Detect which cell encompasses the target text, then output its (X, Y) center coordinate. 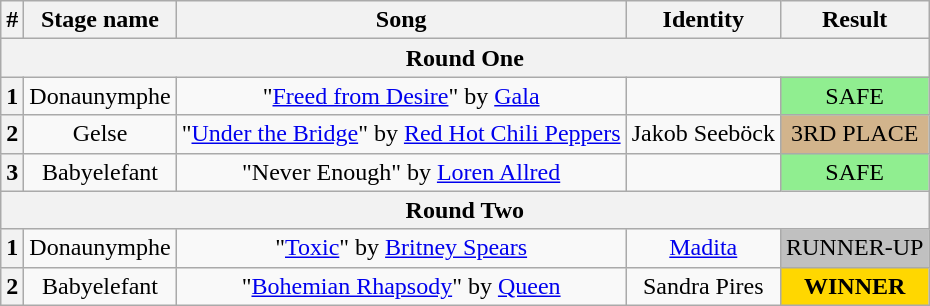
RUNNER-UP (854, 248)
Round One (465, 58)
Madita (703, 248)
# (12, 20)
"Toxic" by Britney Spears (401, 248)
Gelse (100, 134)
"Freed from Desire" by Gala (401, 96)
Identity (703, 20)
"Never Enough" by Loren Allred (401, 172)
Jakob Seeböck (703, 134)
Song (401, 20)
Round Two (465, 210)
"Under the Bridge" by Red Hot Chili Peppers (401, 134)
WINNER (854, 286)
3RD PLACE (854, 134)
Stage name (100, 20)
3 (12, 172)
"Bohemian Rhapsody" by Queen (401, 286)
Sandra Pires (703, 286)
Result (854, 20)
